Extract the [x, y] coordinate from the center of the cell holding the provided text.  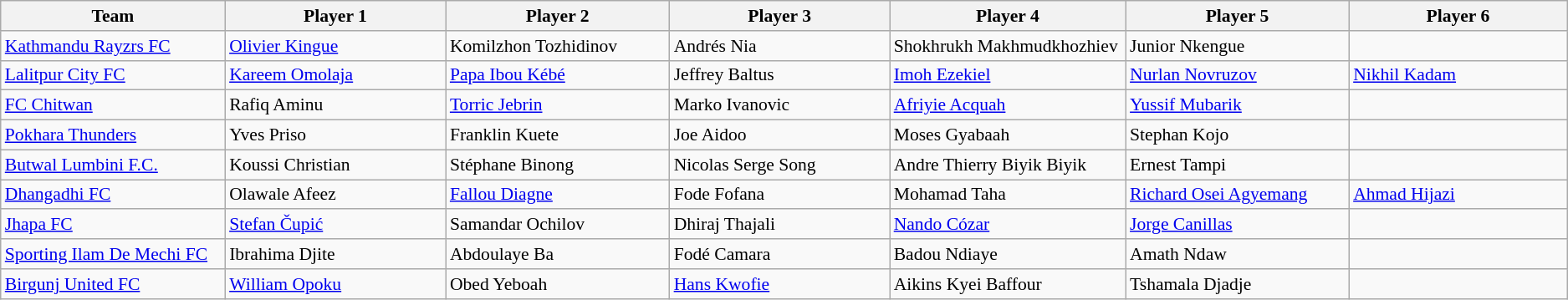
Dhangadhi FC [113, 195]
Abdoulaye Ba [558, 254]
Kareem Omolaja [335, 75]
Imoh Ezekiel [1008, 75]
Nando Cózar [1008, 225]
Franklin Kuete [558, 135]
Ibrahima Djite [335, 254]
Player 5 [1238, 16]
Nurlan Novruzov [1238, 75]
Amath Ndaw [1238, 254]
Papa Ibou Kébé [558, 75]
Mohamad Taha [1008, 195]
Fodé Camara [779, 254]
Hans Kwofie [779, 284]
Samandar Ochilov [558, 225]
Player 1 [335, 16]
Sporting Ilam De Mechi FC [113, 254]
Stephan Kojo [1238, 135]
Yves Priso [335, 135]
Afriyie Acquah [1008, 105]
Ahmad Hijazi [1458, 195]
Player 6 [1458, 16]
Joe Aidoo [779, 135]
Stéphane Binong [558, 165]
Komilzhon Tozhidinov [558, 46]
Koussi Christian [335, 165]
Kathmandu Rayzrs FC [113, 46]
FC Chitwan [113, 105]
Fallou Diagne [558, 195]
Shokhrukh Makhmudkhozhiev [1008, 46]
Rafiq Aminu [335, 105]
Pokhara Thunders [113, 135]
William Opoku [335, 284]
Player 2 [558, 16]
Andrés Nia [779, 46]
Olawale Afeez [335, 195]
Jhapa FC [113, 225]
Lalitpur City FC [113, 75]
Obed Yeboah [558, 284]
Moses Gyabaah [1008, 135]
Tshamala Djadje [1238, 284]
Yussif Mubarik [1238, 105]
Fode Fofana [779, 195]
Ernest Tampi [1238, 165]
Jorge Canillas [1238, 225]
Dhiraj Thajali [779, 225]
Aikins Kyei Baffour [1008, 284]
Birgunj United FC [113, 284]
Nikhil Kadam [1458, 75]
Olivier Kingue [335, 46]
Butwal Lumbini F.C. [113, 165]
Player 3 [779, 16]
Player 4 [1008, 16]
Torric Jebrin [558, 105]
Andre Thierry Biyik Biyik [1008, 165]
Team [113, 16]
Stefan Čupić [335, 225]
Nicolas Serge Song [779, 165]
Richard Osei Agyemang [1238, 195]
Jeffrey Baltus [779, 75]
Marko Ivanovic [779, 105]
Badou Ndiaye [1008, 254]
Junior Nkengue [1238, 46]
